For the text-containing cell, return its midpoint in [x, y] coordinate format. 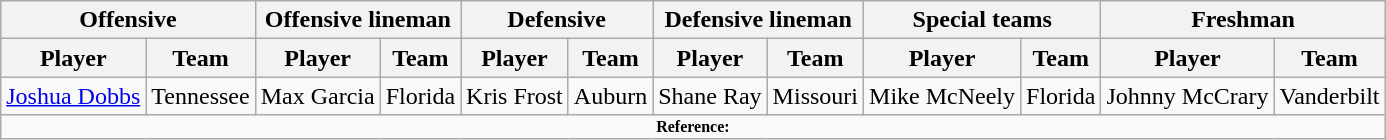
Kris Frost [515, 96]
Offensive lineman [358, 20]
Vanderbilt [1330, 96]
Special teams [982, 20]
Max Garcia [318, 96]
Offensive [128, 20]
Freshman [1243, 20]
Defensive lineman [758, 20]
Auburn [610, 96]
Mike McNeely [942, 96]
Johnny McCrary [1188, 96]
Tennessee [200, 96]
Joshua Dobbs [74, 96]
Reference: [693, 127]
Missouri [815, 96]
Shane Ray [710, 96]
Defensive [557, 20]
